Locate the cell with the specified text and output its [X, Y] center coordinate. 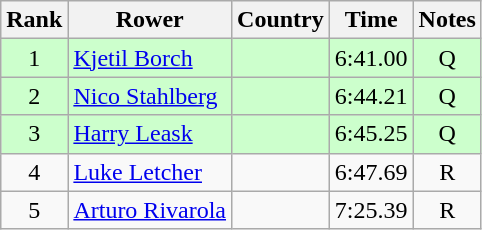
Luke Letcher [150, 172]
Arturo Rivarola [150, 210]
Country [281, 20]
Harry Leask [150, 134]
7:25.39 [371, 210]
6:44.21 [371, 96]
Rower [150, 20]
5 [34, 210]
3 [34, 134]
Notes [447, 20]
Nico Stahlberg [150, 96]
6:47.69 [371, 172]
Time [371, 20]
6:41.00 [371, 58]
Kjetil Borch [150, 58]
1 [34, 58]
2 [34, 96]
6:45.25 [371, 134]
4 [34, 172]
Rank [34, 20]
